Return (x, y) of the center of cell containing provided text 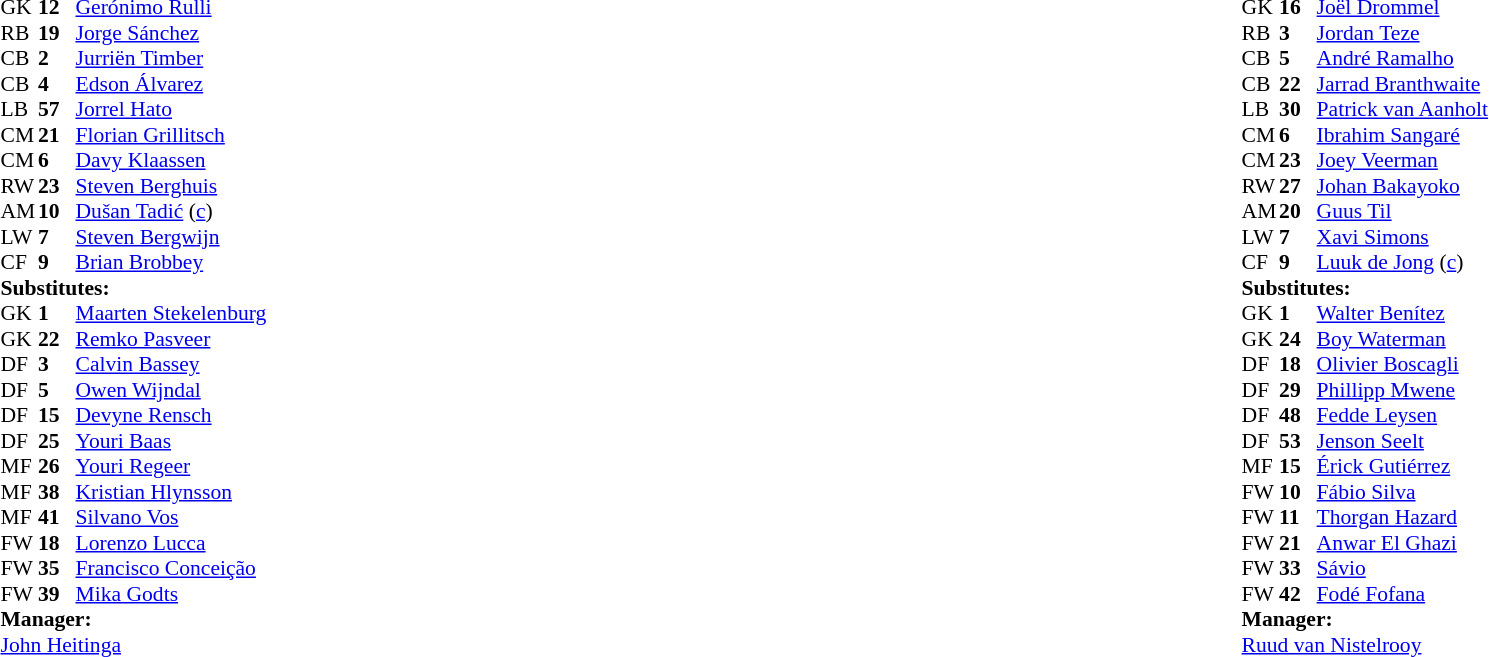
Joey Veerman (1402, 161)
Patrick van Aanholt (1402, 109)
24 (1298, 339)
Owen Wijndal (172, 390)
Maarten Stekelenburg (172, 313)
Davy Klaassen (172, 161)
Fodé Fofana (1402, 594)
4 (57, 84)
Guus Til (1402, 211)
39 (57, 594)
26 (57, 467)
Fábio Silva (1402, 492)
Mika Godts (172, 594)
Johan Bakayoko (1402, 186)
19 (57, 33)
Luuk de Jong (c) (1402, 263)
Francisco Conceição (172, 569)
Walter Benítez (1402, 313)
Anwar El Ghazi (1402, 543)
Calvin Bassey (172, 365)
Jorge Sánchez (172, 33)
Érick Gutiérrez (1402, 467)
2 (57, 59)
Xavi Simons (1402, 237)
42 (1298, 594)
Jurriën Timber (172, 59)
Devyne Rensch (172, 415)
48 (1298, 415)
Lorenzo Lucca (172, 543)
Boy Waterman (1402, 339)
Thorgan Hazard (1402, 517)
Brian Brobbey (172, 263)
Dušan Tadić (c) (172, 211)
35 (57, 569)
Jarrad Branthwaite (1402, 84)
53 (1298, 441)
38 (57, 492)
Olivier Boscagli (1402, 365)
Steven Berghuis (172, 186)
33 (1298, 569)
Phillipp Mwene (1402, 390)
57 (57, 109)
20 (1298, 211)
Jordan Teze (1402, 33)
11 (1298, 517)
André Ramalho (1402, 59)
Jorrel Hato (172, 109)
Ibrahim Sangaré (1402, 135)
Remko Pasveer (172, 339)
Youri Regeer (172, 467)
Kristian Hlynsson (172, 492)
27 (1298, 186)
Steven Bergwijn (172, 237)
Sávio (1402, 569)
Silvano Vos (172, 517)
41 (57, 517)
Edson Álvarez (172, 84)
Youri Baas (172, 441)
Jenson Seelt (1402, 441)
25 (57, 441)
30 (1298, 109)
29 (1298, 390)
Florian Grillitsch (172, 135)
Fedde Leysen (1402, 415)
